From the cell containing the given text, extract its center point as (x, y) coordinate. 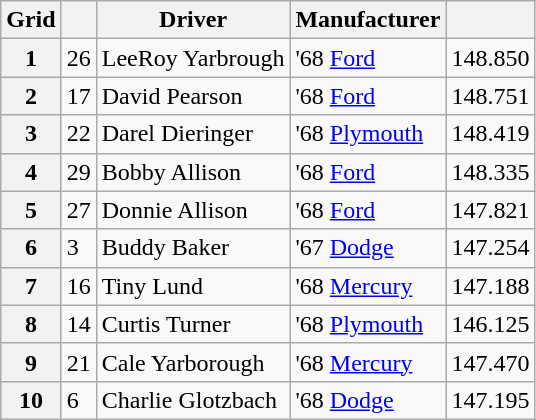
Curtis Turner (193, 324)
David Pearson (193, 96)
29 (78, 172)
16 (78, 286)
147.470 (490, 362)
Buddy Baker (193, 248)
10 (31, 400)
27 (78, 210)
146.125 (490, 324)
148.335 (490, 172)
26 (78, 58)
2 (31, 96)
Manufacturer (368, 20)
LeeRoy Yarbrough (193, 58)
17 (78, 96)
148.850 (490, 58)
8 (31, 324)
Driver (193, 20)
147.195 (490, 400)
5 (31, 210)
Grid (31, 20)
22 (78, 134)
Charlie Glotzbach (193, 400)
Bobby Allison (193, 172)
Donnie Allison (193, 210)
'68 Dodge (368, 400)
147.254 (490, 248)
Darel Dieringer (193, 134)
9 (31, 362)
147.188 (490, 286)
4 (31, 172)
148.419 (490, 134)
1 (31, 58)
14 (78, 324)
Tiny Lund (193, 286)
'67 Dodge (368, 248)
Cale Yarborough (193, 362)
147.821 (490, 210)
21 (78, 362)
7 (31, 286)
148.751 (490, 96)
